Identify which cell holds the provided text, then report its [x, y] central coordinate. 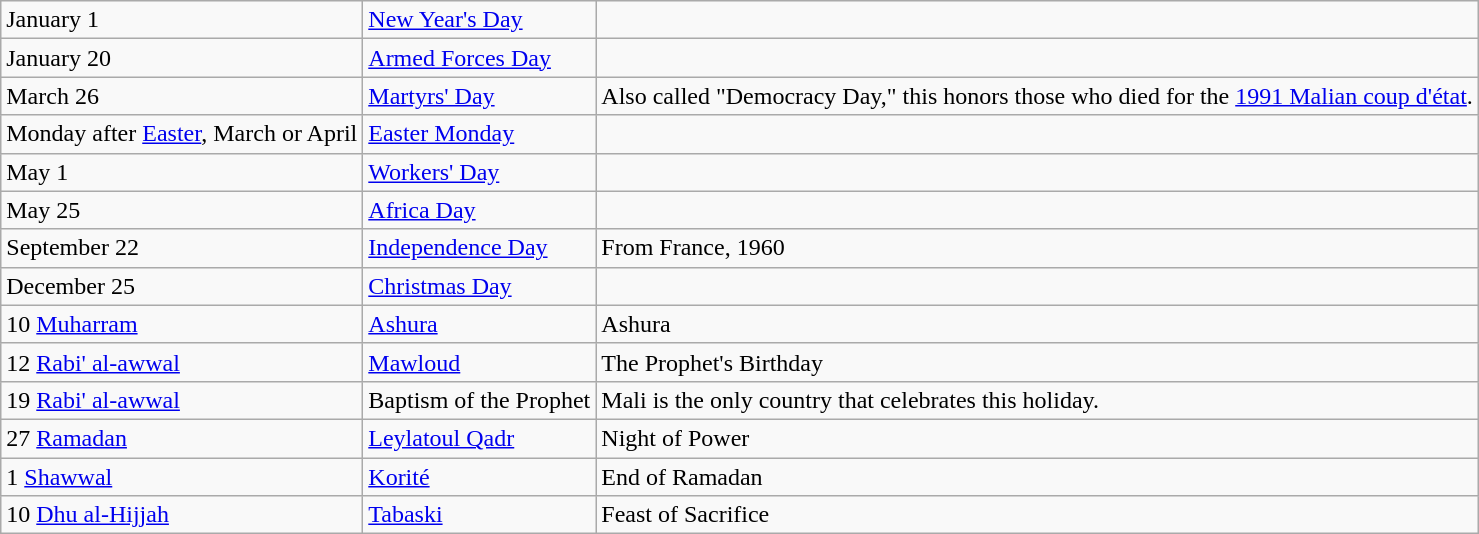
Christmas Day [480, 286]
Leylatoul Qadr [480, 438]
Africa Day [480, 210]
Mali is the only country that celebrates this holiday. [1038, 400]
From France, 1960 [1038, 248]
January 20 [182, 58]
27 Ramadan [182, 438]
March 26 [182, 96]
January 1 [182, 20]
Night of Power [1038, 438]
10 Dhu al-Hijjah [182, 515]
Martyrs' Day [480, 96]
May 1 [182, 172]
Easter Monday [480, 134]
Korité [480, 477]
Armed Forces Day [480, 58]
Monday after Easter, March or April [182, 134]
December 25 [182, 286]
Workers' Day [480, 172]
The Prophet's Birthday [1038, 362]
Feast of Sacrifice [1038, 515]
12 Rabi' al-awwal [182, 362]
May 25 [182, 210]
Mawloud [480, 362]
Independence Day [480, 248]
1 Shawwal [182, 477]
19 Rabi' al-awwal [182, 400]
10 Muharram [182, 324]
Also called "Democracy Day," this honors those who died for the 1991 Malian coup d'état. [1038, 96]
Baptism of the Prophet [480, 400]
Tabaski [480, 515]
New Year's Day [480, 20]
End of Ramadan [1038, 477]
September 22 [182, 248]
